Detect which cell encompasses the target text, then output its [x, y] center coordinate. 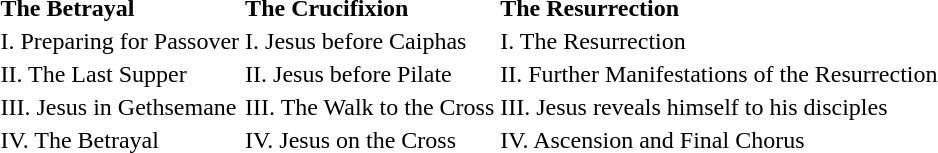
III. The Walk to the Cross [370, 107]
II. Jesus before Pilate [370, 74]
I. Jesus before Caiphas [370, 41]
